Find where the given text appears and provide that cell's center as (X, Y) coordinate. 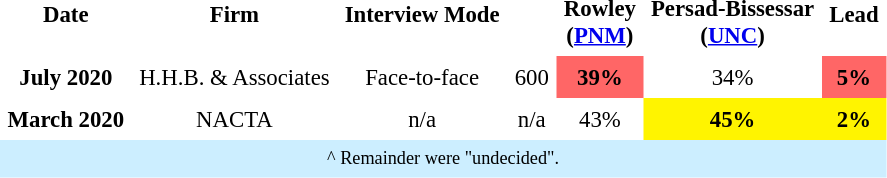
July 2020 (66, 77)
Face-to-face (422, 77)
43% (600, 119)
39% (600, 77)
March 2020 (66, 119)
600 (532, 77)
H.H.B. & Associates (234, 77)
45% (732, 119)
NACTA (234, 119)
5% (854, 77)
^ Remainder were "undecided". (443, 159)
2% (854, 119)
34% (732, 77)
